Detect which cell encompasses the target text, then output its (X, Y) center coordinate. 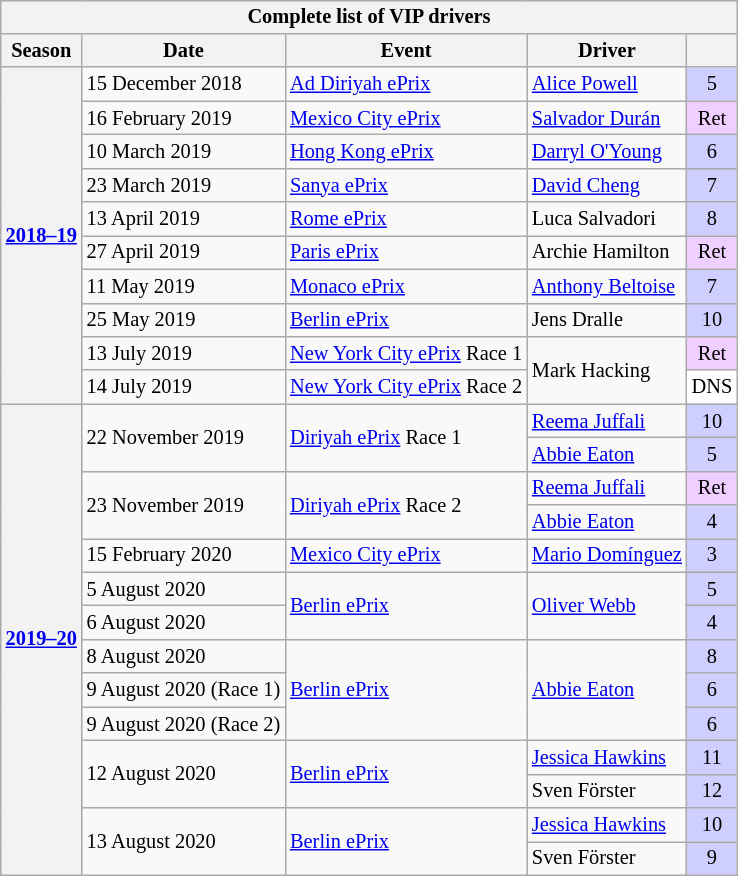
DNS (712, 387)
Salvador Durán (607, 118)
Luca Salvadori (607, 219)
New York City ePrix Race 2 (406, 387)
David Cheng (607, 185)
11 May 2019 (184, 286)
9 August 2020 (Race 1) (184, 690)
Date (184, 51)
23 March 2019 (184, 185)
13 April 2019 (184, 219)
12 August 2020 (184, 774)
Rome ePrix (406, 219)
9 August 2020 (Race 2) (184, 724)
Hong Kong ePrix (406, 152)
Driver (607, 51)
New York City ePrix Race 1 (406, 354)
2019–20 (42, 640)
11 (712, 758)
2018–19 (42, 236)
27 April 2019 (184, 253)
Ad Diriyah ePrix (406, 84)
6 August 2020 (184, 623)
16 February 2019 (184, 118)
3 (712, 556)
Diriyah ePrix Race 1 (406, 438)
Monaco ePrix (406, 286)
Darryl O'Young (607, 152)
25 May 2019 (184, 320)
Season (42, 51)
Archie Hamilton (607, 253)
Mark Hacking (607, 370)
12 (712, 791)
Complete list of VIP drivers (369, 17)
13 August 2020 (184, 842)
Sanya ePrix (406, 185)
Anthony Beltoise (607, 286)
Event (406, 51)
Jens Dralle (607, 320)
5 August 2020 (184, 589)
Paris ePrix (406, 253)
23 November 2019 (184, 504)
Diriyah ePrix Race 2 (406, 504)
Oliver Webb (607, 606)
10 March 2019 (184, 152)
14 July 2019 (184, 387)
9 (712, 859)
15 December 2018 (184, 84)
22 November 2019 (184, 438)
Mario Domínguez (607, 556)
13 July 2019 (184, 354)
8 August 2020 (184, 657)
Alice Powell (607, 84)
15 February 2020 (184, 556)
